Capture the cell that displays the provided text and extract its (x, y) central coordinate. 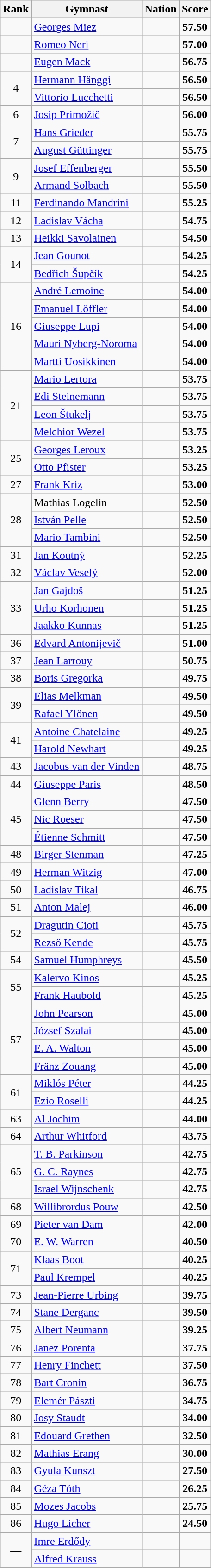
E. A. Walton (87, 1048)
Edouard Grethen (87, 1436)
Herman Witzig (87, 872)
Paul Krempel (87, 1277)
Samuel Humphreys (87, 960)
45 (16, 819)
75 (16, 1330)
44.00 (195, 1119)
49.75 (195, 678)
61 (16, 1092)
Ladislav Vácha (87, 221)
39.50 (195, 1312)
21 (16, 405)
49 (16, 872)
Boris Gregorka (87, 678)
79 (16, 1401)
83 (16, 1471)
28 (16, 520)
74 (16, 1312)
Armand Solbach (87, 185)
9 (16, 176)
Rank (16, 9)
Nic Roeser (87, 819)
27.50 (195, 1471)
István Pelle (87, 520)
Elias Melkman (87, 696)
54 (16, 960)
27 (16, 484)
Josip Primožič (87, 115)
Giuseppe Paris (87, 784)
71 (16, 1268)
— (16, 1550)
Melchior Wezel (87, 432)
33 (16, 608)
Ferdinando Mandrini (87, 203)
Arthur Whitford (87, 1136)
Score (195, 9)
Albert Neumann (87, 1330)
13 (16, 238)
Anton Malej (87, 907)
Ladislav Tikal (87, 890)
37 (16, 661)
52 (16, 934)
69 (16, 1224)
Edi Steinemann (87, 397)
Miklós Péter (87, 1084)
43 (16, 766)
24.50 (195, 1524)
Elemér Pászti (87, 1401)
80 (16, 1418)
42.50 (195, 1207)
Frank Kriz (87, 484)
Frank Haubold (87, 995)
25 (16, 458)
54.75 (195, 221)
Eugen Mack (87, 62)
44 (16, 784)
Mario Tambini (87, 538)
77 (16, 1365)
Jean-Pierre Urbing (87, 1295)
Ezio Roselli (87, 1101)
55.25 (195, 203)
43.75 (195, 1136)
Josef Effenberger (87, 167)
Mathias Erang (87, 1453)
25.75 (195, 1506)
53.00 (195, 484)
Jean Gounot (87, 256)
Emanuel Löffler (87, 309)
Nation (161, 9)
48 (16, 855)
Alfred Krauss (87, 1559)
34.00 (195, 1418)
38 (16, 678)
39 (16, 705)
Jacobus van der Vinden (87, 766)
Birger Stenman (87, 855)
50.75 (195, 661)
37.75 (195, 1348)
Otto Pfister (87, 467)
86 (16, 1524)
42.00 (195, 1224)
57.50 (195, 27)
Gymnast (87, 9)
E. W. Warren (87, 1242)
73 (16, 1295)
36 (16, 643)
Urho Korhonen (87, 608)
Hugo Licher (87, 1524)
7 (16, 141)
4 (16, 88)
52.25 (195, 555)
41 (16, 740)
51.00 (195, 643)
Israel Wijnschenk (87, 1189)
32 (16, 573)
Hermann Hänggi (87, 80)
48.50 (195, 784)
Dragutin Cioti (87, 925)
Vittorio Lucchetti (87, 97)
Jaakko Kunnas (87, 626)
64 (16, 1136)
47.00 (195, 872)
Géza Tóth (87, 1488)
Václav Veselý (87, 573)
Pieter van Dam (87, 1224)
82 (16, 1453)
Edvard Antonijevič (87, 643)
14 (16, 265)
47.25 (195, 855)
Willibrordus Pouw (87, 1207)
50 (16, 890)
Imre Erdődy (87, 1541)
84 (16, 1488)
József Szalai (87, 1030)
70 (16, 1242)
Mozes Jacobs (87, 1506)
45.50 (195, 960)
52.00 (195, 573)
Giuseppe Lupi (87, 326)
Mathias Logelin (87, 502)
12 (16, 221)
Bedřich Šupčík (87, 273)
56.00 (195, 115)
Antoine Chatelaine (87, 731)
37.50 (195, 1365)
46.75 (195, 890)
54.50 (195, 238)
Kalervo Kinos (87, 978)
30.00 (195, 1453)
26.25 (195, 1488)
T. B. Parkinson (87, 1154)
Jan Koutný (87, 555)
André Lemoine (87, 291)
39.25 (195, 1330)
78 (16, 1383)
Heikki Savolainen (87, 238)
Rezső Kende (87, 942)
Gyula Kunszt (87, 1471)
Jan Gajdoš (87, 590)
36.75 (195, 1383)
Stane Derganc (87, 1312)
Rafael Ylönen (87, 713)
11 (16, 203)
40.50 (195, 1242)
Georges Leroux (87, 449)
34.75 (195, 1401)
6 (16, 115)
John Pearson (87, 1013)
16 (16, 326)
51 (16, 907)
55 (16, 986)
Bart Cronin (87, 1383)
Fränz Zouang (87, 1066)
46.00 (195, 907)
Mario Lertora (87, 379)
Klaas Boot (87, 1259)
Hans Grieder (87, 132)
31 (16, 555)
Étienne Schmitt (87, 837)
63 (16, 1119)
Mauri Nyberg-Noroma (87, 344)
39.75 (195, 1295)
57 (16, 1039)
Josy Staudt (87, 1418)
32.50 (195, 1436)
Al Jochim (87, 1119)
Janez Porenta (87, 1348)
Harold Newhart (87, 749)
Jean Larrouy (87, 661)
Leon Štukelj (87, 414)
68 (16, 1207)
65 (16, 1171)
G. C. Raynes (87, 1171)
85 (16, 1506)
57.00 (195, 44)
Martti Uosikkinen (87, 361)
48.75 (195, 766)
56.75 (195, 62)
Georges Miez (87, 27)
August Güttinger (87, 150)
Henry Finchett (87, 1365)
Glenn Berry (87, 802)
Romeo Neri (87, 44)
76 (16, 1348)
81 (16, 1436)
